Search for the cell housing the specified text and yield its (x, y) center coordinate. 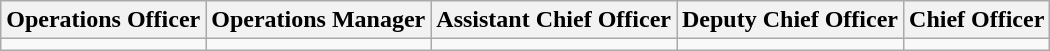
Operations Officer (104, 20)
Deputy Chief Officer (790, 20)
Operations Manager (318, 20)
Chief Officer (977, 20)
Assistant Chief Officer (554, 20)
